Locate the cell with the specified text and output its (X, Y) center coordinate. 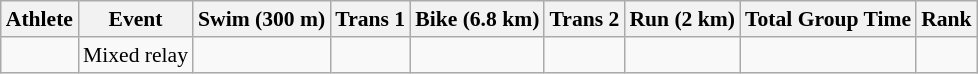
Swim (300 m) (262, 19)
Event (136, 19)
Trans 1 (370, 19)
Rank (946, 19)
Total Group Time (828, 19)
Athlete (40, 19)
Trans 2 (584, 19)
Mixed relay (136, 55)
Bike (6.8 km) (477, 19)
Run (2 km) (682, 19)
